Output the (X, Y) coordinate of the center of the cell containing the given text.  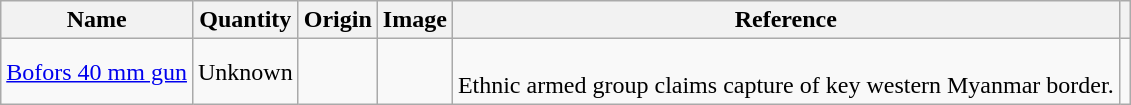
Unknown (245, 72)
Image (414, 20)
Bofors 40 mm gun (97, 72)
Quantity (245, 20)
Name (97, 20)
Origin (338, 20)
Ethnic armed group claims capture of key western Myanmar border. (786, 72)
Reference (786, 20)
